Return the [x, y] coordinate for the center point of the cell that contains the specified text.  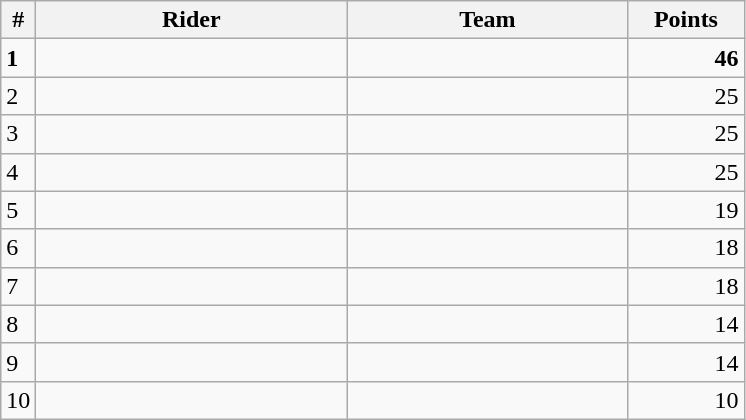
Points [686, 20]
9 [18, 362]
Rider [192, 20]
# [18, 20]
46 [686, 58]
1 [18, 58]
7 [18, 286]
2 [18, 96]
6 [18, 248]
3 [18, 134]
8 [18, 324]
Team [488, 20]
4 [18, 172]
5 [18, 210]
19 [686, 210]
